For the text-containing cell, return its midpoint in (X, Y) coordinate format. 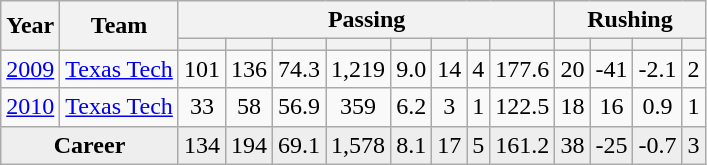
-41 (612, 69)
Rushing (630, 20)
0.9 (658, 107)
177.6 (522, 69)
58 (248, 107)
134 (202, 145)
-0.7 (658, 145)
2010 (30, 107)
136 (248, 69)
38 (572, 145)
56.9 (298, 107)
9.0 (412, 69)
14 (450, 69)
74.3 (298, 69)
6.2 (412, 107)
8.1 (412, 145)
-25 (612, 145)
5 (478, 145)
4 (478, 69)
Team (120, 26)
20 (572, 69)
194 (248, 145)
101 (202, 69)
359 (358, 107)
161.2 (522, 145)
Passing (366, 20)
16 (612, 107)
1,219 (358, 69)
33 (202, 107)
Career (90, 145)
-2.1 (658, 69)
69.1 (298, 145)
2009 (30, 69)
1,578 (358, 145)
17 (450, 145)
Year (30, 26)
18 (572, 107)
122.5 (522, 107)
2 (694, 69)
